Return the (X, Y) coordinate for the center point of the cell that contains the specified text.  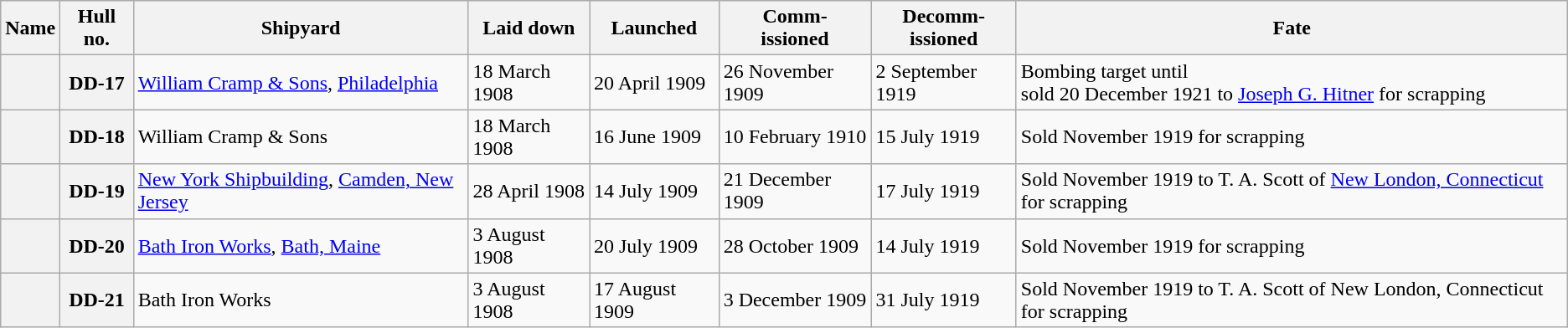
28 October 1909 (795, 246)
17 July 1919 (943, 191)
21 December 1909 (795, 191)
DD-19 (97, 191)
Comm-issioned (795, 28)
New York Shipbuilding, Camden, New Jersey (301, 191)
William Cramp & Sons (301, 137)
Launched (655, 28)
DD-21 (97, 300)
Shipyard (301, 28)
15 July 1919 (943, 137)
20 April 1909 (655, 82)
DD-20 (97, 246)
31 July 1919 (943, 300)
16 June 1909 (655, 137)
Bath Iron Works, Bath, Maine (301, 246)
Bath Iron Works (301, 300)
20 July 1909 (655, 246)
2 September 1919 (943, 82)
DD-18 (97, 137)
DD-17 (97, 82)
10 February 1910 (795, 137)
William Cramp & Sons, Philadelphia (301, 82)
3 December 1909 (795, 300)
Hull no. (97, 28)
28 April 1908 (529, 191)
Bombing target until sold 20 December 1921 to Joseph G. Hitner for scrapping (1292, 82)
14 July 1919 (943, 246)
Laid down (529, 28)
14 July 1909 (655, 191)
Decomm-issioned (943, 28)
26 November 1909 (795, 82)
Name (30, 28)
17 August 1909 (655, 300)
Fate (1292, 28)
